Search for the cell housing the specified text and yield its (x, y) center coordinate. 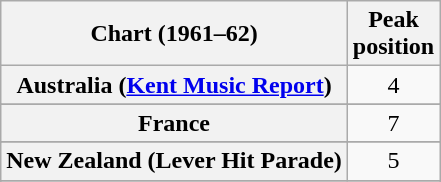
New Zealand (Lever Hit Parade) (174, 161)
France (174, 123)
Australia (Kent Music Report) (174, 85)
5 (393, 161)
4 (393, 85)
Chart (1961–62) (174, 34)
7 (393, 123)
Peakposition (393, 34)
